Return the (x, y) coordinate for the center point of the cell that contains the specified text.  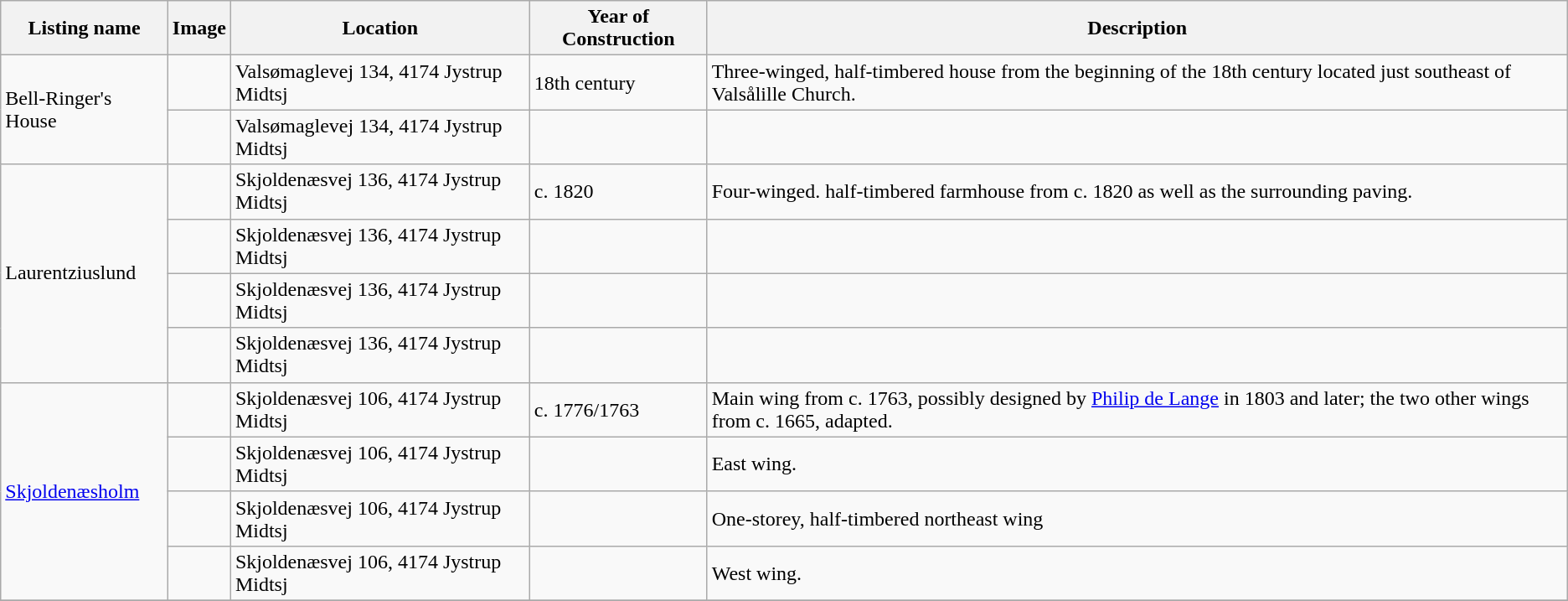
One-storey, half-timbered northeast wing (1137, 518)
East wing. (1137, 464)
Description (1137, 28)
Main wing from c. 1763, possibly designed by Philip de Lange in 1803 and later; the two other wings from c. 1665, adapted. (1137, 409)
West wing. (1137, 573)
Laurentziuslund (85, 273)
Four-winged. half-timbered farmhouse from c. 1820 as well as the surrounding paving. (1137, 191)
Year of Construction (618, 28)
Listing name (85, 28)
Bell-Ringer's House (85, 110)
Location (380, 28)
c. 1776/1763 (618, 409)
Skjoldenæsholm (85, 491)
c. 1820 (618, 191)
Three-winged, half-timbered house from the beginning of the 18th century located just southeast of Valsålille Church. (1137, 82)
Image (199, 28)
18th century (618, 82)
